For the text-containing cell, return its midpoint in (x, y) coordinate format. 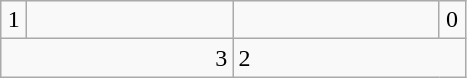
3 (117, 58)
0 (452, 20)
1 (14, 20)
2 (349, 58)
